Find where the given text appears and provide that cell's center as (X, Y) coordinate. 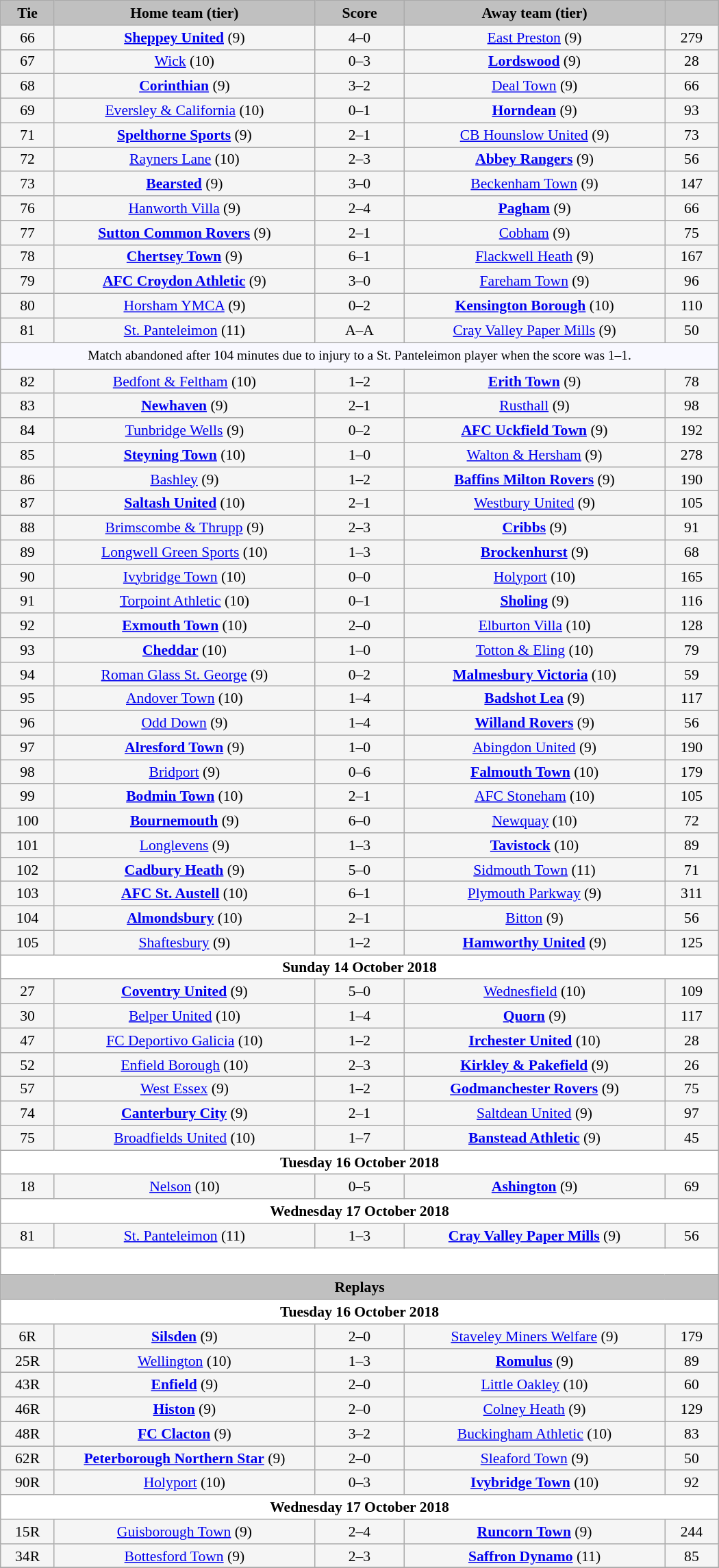
Lordswood (9) (535, 62)
Cadbury Heath (9) (184, 870)
Baffins Milton Rovers (9) (535, 480)
Ashington (9) (535, 1187)
Tavistock (10) (535, 845)
26 (692, 1065)
86 (27, 480)
Saltdean United (9) (535, 1114)
60 (692, 1385)
Walton & Hersham (9) (535, 455)
116 (692, 601)
Little Oakley (10) (535, 1385)
Elburton Villa (10) (535, 625)
Shaftesbury (9) (184, 943)
278 (692, 455)
Steyning Town (10) (184, 455)
59 (692, 675)
Cheddar (10) (184, 650)
Broadfields United (10) (184, 1138)
80 (27, 306)
244 (692, 1532)
Chertsey Town (9) (184, 257)
Wednesfield (10) (535, 992)
62R (27, 1458)
Badshot Lea (9) (535, 699)
4–0 (359, 38)
Canterbury City (9) (184, 1114)
77 (27, 233)
Away team (tier) (535, 13)
Staveley Miners Welfare (9) (535, 1336)
67 (27, 62)
0–5 (359, 1187)
Pagham (9) (535, 208)
Westbury United (9) (535, 503)
FC Clacton (9) (184, 1434)
1–7 (359, 1138)
Exmouth Town (10) (184, 625)
Sholing (9) (535, 601)
Saltash United (10) (184, 503)
Spelthorne Sports (9) (184, 135)
Odd Down (9) (184, 723)
Brockenhurst (9) (535, 552)
Andover Town (10) (184, 699)
Home team (tier) (184, 13)
Enfield Borough (10) (184, 1065)
76 (27, 208)
311 (692, 894)
Bearsted (9) (184, 184)
Cribbs (9) (535, 528)
129 (692, 1410)
Silsden (9) (184, 1336)
125 (692, 943)
25R (27, 1361)
Abbey Rangers (9) (535, 160)
Sutton Common Rovers (9) (184, 233)
0–6 (359, 772)
109 (692, 992)
48R (27, 1434)
Tunbridge Wells (9) (184, 430)
99 (27, 797)
Kirkley & Pakefield (9) (535, 1065)
74 (27, 1114)
CB Hounslow United (9) (535, 135)
Irchester United (10) (535, 1041)
Falmouth Town (10) (535, 772)
Colney Heath (9) (535, 1410)
Abingdon United (9) (535, 748)
Wellington (10) (184, 1361)
Sunday 14 October 2018 (359, 967)
Totton & Eling (10) (535, 650)
95 (27, 699)
Bashley (9) (184, 480)
47 (27, 1041)
Torpoint Athletic (10) (184, 601)
Replays (359, 1288)
Buckingham Athletic (10) (535, 1434)
Histon (9) (184, 1410)
Rusthall (9) (535, 406)
AFC Stoneham (10) (535, 797)
103 (27, 894)
Belper United (10) (184, 1016)
94 (27, 675)
Banstead Athletic (9) (535, 1138)
AFC Uckfield Town (9) (535, 430)
88 (27, 528)
Peterborough Northern Star (9) (184, 1458)
Horsham YMCA (9) (184, 306)
East Preston (9) (535, 38)
Hanworth Villa (9) (184, 208)
A–A (359, 330)
Rayners Lane (10) (184, 160)
Quorn (9) (535, 1016)
147 (692, 184)
Tie (27, 13)
Romulus (9) (535, 1361)
Bitton (9) (535, 919)
15R (27, 1532)
101 (27, 845)
82 (27, 382)
Fareham Town (9) (535, 282)
46R (27, 1410)
Cobham (9) (535, 233)
128 (692, 625)
Sheppey United (9) (184, 38)
45 (692, 1138)
279 (692, 38)
Score (359, 13)
Hamworthy United (9) (535, 943)
Corinthian (9) (184, 86)
167 (692, 257)
Newhaven (9) (184, 406)
57 (27, 1089)
Longwell Green Sports (10) (184, 552)
165 (692, 577)
Willand Rovers (9) (535, 723)
Flackwell Heath (9) (535, 257)
43R (27, 1385)
Alresford Town (9) (184, 748)
Coventry United (9) (184, 992)
6R (27, 1336)
Match abandoned after 104 minutes due to injury to a St. Panteleimon player when the score was 1–1. (359, 356)
192 (692, 430)
30 (27, 1016)
27 (27, 992)
110 (692, 306)
100 (27, 821)
Sleaford Town (9) (535, 1458)
102 (27, 870)
Enfield (9) (184, 1385)
Nelson (10) (184, 1187)
Almondsbury (10) (184, 919)
AFC St. Austell (10) (184, 894)
Bournemouth (9) (184, 821)
Plymouth Parkway (9) (535, 894)
Kensington Borough (10) (535, 306)
Guisborough Town (9) (184, 1532)
Bridport (9) (184, 772)
Horndean (9) (535, 111)
90 (27, 577)
Brimscombe & Thrupp (9) (184, 528)
Malmesbury Victoria (10) (535, 675)
Runcorn Town (9) (535, 1532)
Sidmouth Town (11) (535, 870)
84 (27, 430)
87 (27, 503)
0–0 (359, 577)
Bedfont & Feltham (10) (184, 382)
90R (27, 1483)
AFC Croydon Athletic (9) (184, 282)
Roman Glass St. George (9) (184, 675)
Longlevens (9) (184, 845)
Eversley & California (10) (184, 111)
Newquay (10) (535, 821)
6–0 (359, 821)
104 (27, 919)
Wick (10) (184, 62)
Deal Town (9) (535, 86)
Beckenham Town (9) (535, 184)
85 (27, 455)
Bodmin Town (10) (184, 797)
52 (27, 1065)
West Essex (9) (184, 1089)
Godmanchester Rovers (9) (535, 1089)
Erith Town (9) (535, 382)
18 (27, 1187)
FC Deportivo Galicia (10) (184, 1041)
